Find where the given text appears and provide that cell's center as (X, Y) coordinate. 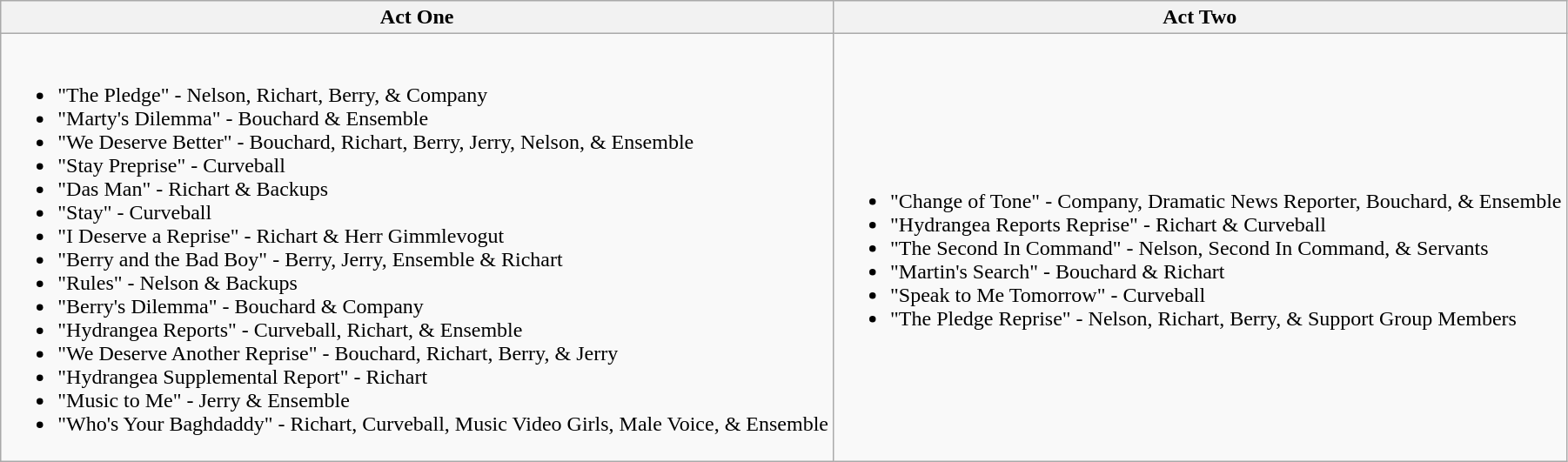
Act One (418, 17)
Act Two (1200, 17)
